Scan for the cell matching the given text and deliver its (X, Y) coordinate at center. 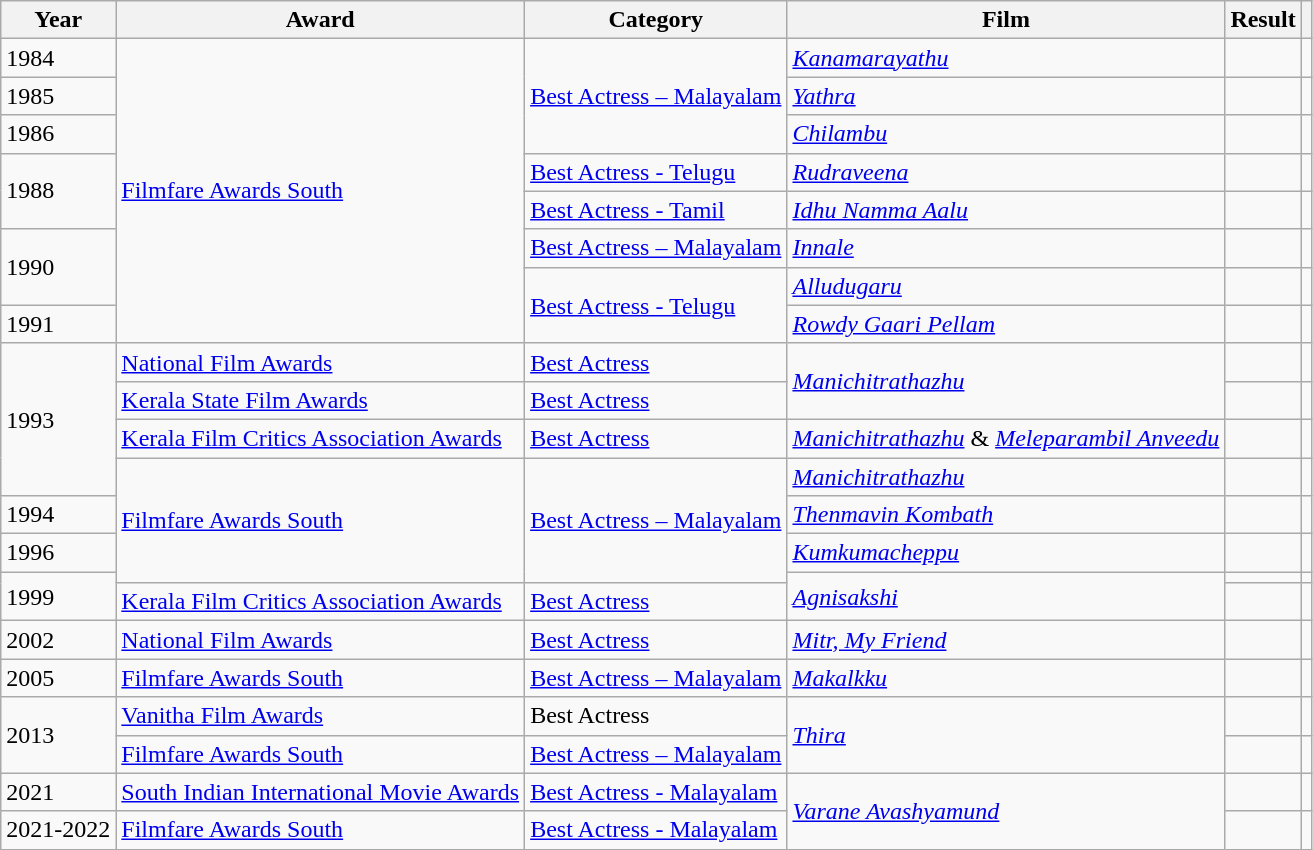
Manichitrathazhu & Meleparambil Anveedu (1006, 438)
Idhu Namma Aalu (1006, 210)
Kerala State Film Awards (320, 400)
1984 (58, 58)
Kumkumacheppu (1006, 553)
Varane Avashyamund (1006, 811)
2002 (58, 640)
Yathra (1006, 96)
1988 (58, 191)
1990 (58, 267)
1999 (58, 596)
Innale (1006, 248)
1993 (58, 419)
1996 (58, 553)
Alludugaru (1006, 286)
Vanitha Film Awards (320, 716)
1994 (58, 515)
Rudraveena (1006, 172)
Mitr, My Friend (1006, 640)
2013 (58, 735)
1985 (58, 96)
South Indian International Movie Awards (320, 792)
Film (1006, 20)
Kanamarayathu (1006, 58)
Award (320, 20)
Best Actress - Tamil (656, 210)
1991 (58, 324)
2005 (58, 678)
2021 (58, 792)
1986 (58, 134)
Thira (1006, 735)
Agnisakshi (1006, 596)
Makalkku (1006, 678)
Thenmavin Kombath (1006, 515)
Year (58, 20)
2021-2022 (58, 830)
Category (656, 20)
Rowdy Gaari Pellam (1006, 324)
Chilambu (1006, 134)
Result (1263, 20)
